Output the [X, Y] coordinate of the center of the cell containing the given text.  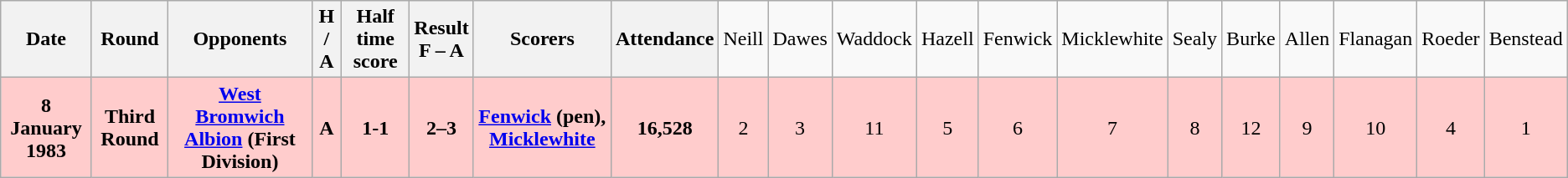
Roeder [1451, 39]
2–3 [441, 127]
Opponents [240, 39]
A [327, 127]
Dawes [800, 39]
Benstead [1526, 39]
Scorers [542, 39]
8 January 1983 [47, 127]
Waddock [874, 39]
3 [800, 127]
ResultF – A [441, 39]
12 [1251, 127]
Half time score [375, 39]
Date [47, 39]
Third Round [130, 127]
1-1 [375, 127]
Neill [744, 39]
Micklewhite [1112, 39]
West Bromwich Albion (First Division) [240, 127]
Flanagan [1375, 39]
8 [1194, 127]
2 [744, 127]
16,528 [664, 127]
Attendance [664, 39]
4 [1451, 127]
6 [1018, 127]
Sealy [1194, 39]
Hazell [947, 39]
10 [1375, 127]
5 [947, 127]
9 [1307, 127]
7 [1112, 127]
Fenwick (pen), Micklewhite [542, 127]
Allen [1307, 39]
11 [874, 127]
Fenwick [1018, 39]
Burke [1251, 39]
H / A [327, 39]
Round [130, 39]
1 [1526, 127]
